Search for the cell housing the specified text and yield its [x, y] center coordinate. 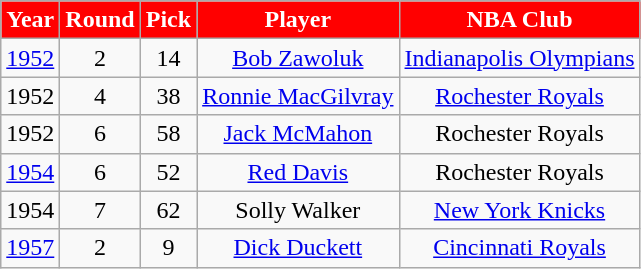
Bob Zawoluk [298, 58]
14 [168, 58]
1957 [30, 248]
38 [168, 96]
Cincinnati Royals [520, 248]
9 [168, 248]
Red Davis [298, 172]
Player [298, 20]
62 [168, 210]
Ronnie MacGilvray [298, 96]
4 [100, 96]
Year [30, 20]
Pick [168, 20]
7 [100, 210]
Jack McMahon [298, 134]
58 [168, 134]
Dick Duckett [298, 248]
New York Knicks [520, 210]
Indianapolis Olympians [520, 58]
Solly Walker [298, 210]
NBA Club [520, 20]
52 [168, 172]
Round [100, 20]
